Provide the (X, Y) coordinate of the cell's center where the given text is located.  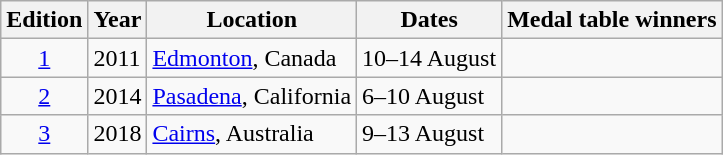
2014 (118, 96)
2 (44, 96)
9–13 August (430, 134)
1 (44, 58)
2011 (118, 58)
Location (252, 20)
2018 (118, 134)
Pasadena, California (252, 96)
Edmonton, Canada (252, 58)
3 (44, 134)
Dates (430, 20)
Cairns, Australia (252, 134)
6–10 August (430, 96)
Medal table winners (612, 20)
Edition (44, 20)
10–14 August (430, 58)
Year (118, 20)
